Determine the [x, y] coordinate at the center of the cell enclosing the given text.  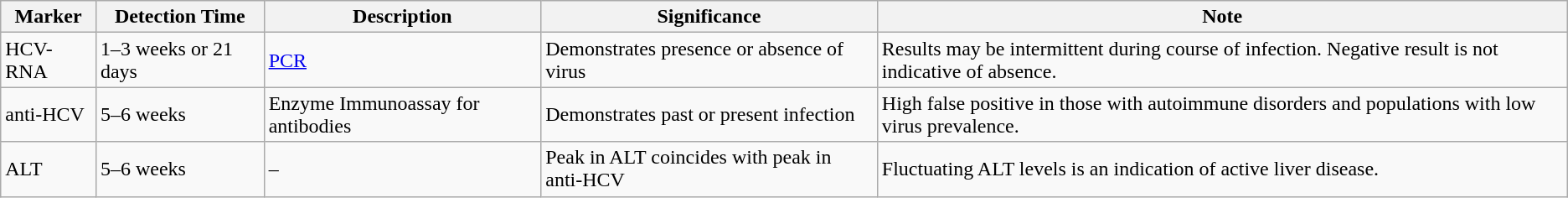
anti-HCV [49, 114]
Significance [709, 17]
Fluctuating ALT levels is an indication of active liver disease. [1222, 169]
Peak in ALT coincides with peak in anti-HCV [709, 169]
Detection Time [179, 17]
Results may be intermittent during course of infection. Negative result is not indicative of absence. [1222, 60]
ALT [49, 169]
Enzyme Immunoassay for antibodies [402, 114]
1–3 weeks or 21 days [179, 60]
Marker [49, 17]
Description [402, 17]
Demonstrates past or present infection [709, 114]
Demonstrates presence or absence of virus [709, 60]
High false positive in those with autoimmune disorders and populations with low virus prevalence. [1222, 114]
– [402, 169]
HCV-RNA [49, 60]
PCR [402, 60]
Note [1222, 17]
